Extract the (X, Y) coordinate from the center of the cell holding the provided text.  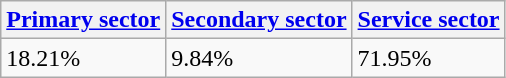
Secondary sector (259, 20)
9.84% (259, 58)
Primary sector (84, 20)
71.95% (428, 58)
18.21% (84, 58)
Service sector (428, 20)
